Scan for the cell matching the given text and deliver its [x, y] coordinate at center. 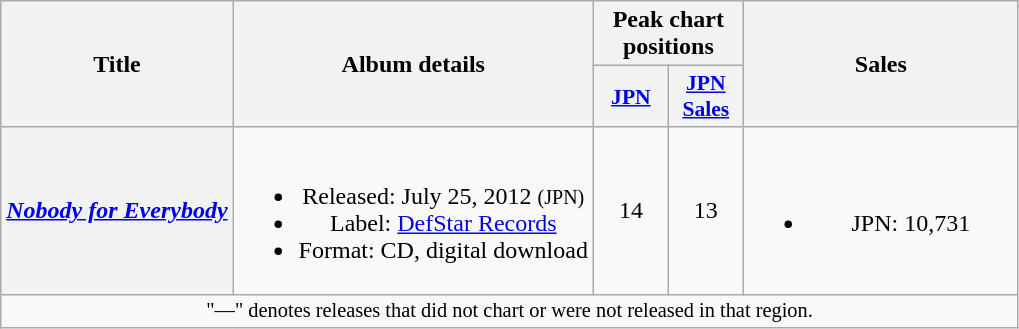
Peak chart positions [668, 34]
Nobody for Everybody [117, 210]
Album details [413, 64]
JPN [630, 96]
Title [117, 64]
JPN: 10,731 [880, 210]
14 [630, 210]
JPN Sales [706, 96]
13 [706, 210]
"—" denotes releases that did not chart or were not released in that region. [510, 311]
Released: July 25, 2012 (JPN)Label: DefStar RecordsFormat: CD, digital download [413, 210]
Sales [880, 64]
